For the text-containing cell, return its midpoint in (x, y) coordinate format. 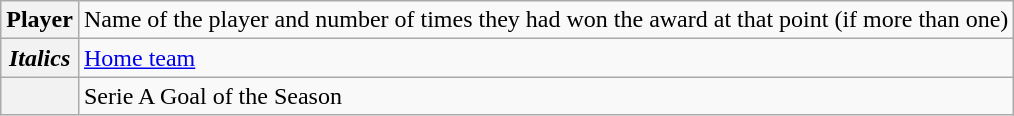
Player (40, 20)
Home team (546, 58)
Serie A Goal of the Season (546, 96)
Name of the player and number of times they had won the award at that point (if more than one) (546, 20)
Italics (40, 58)
